Provide the (x, y) coordinate of the cell's center where the given text is located.  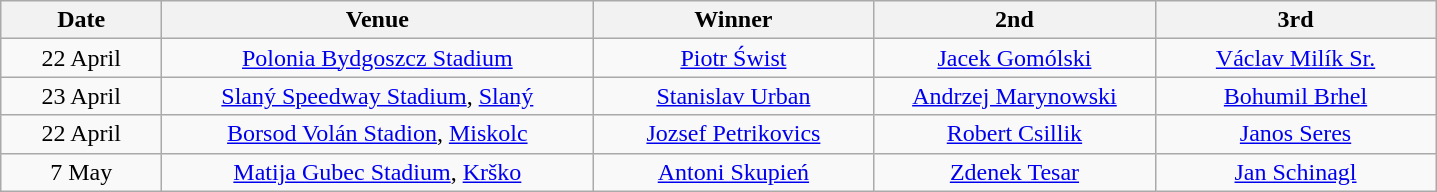
Date (82, 20)
Borsod Volán Stadion, Miskolc (378, 134)
3rd (1296, 20)
Slaný Speedway Stadium, Slaný (378, 96)
Venue (378, 20)
Andrzej Marynowski (1014, 96)
23 April (82, 96)
Matija Gubec Stadium, Krško (378, 172)
Bohumil Brhel (1296, 96)
Václav Milík Sr. (1296, 58)
Piotr Świst (734, 58)
2nd (1014, 20)
Jozsef Petrikovics (734, 134)
Antoni Skupień (734, 172)
Stanislav Urban (734, 96)
7 May (82, 172)
Janos Seres (1296, 134)
Jan Schinagl (1296, 172)
Polonia Bydgoszcz Stadium (378, 58)
Jacek Gomólski (1014, 58)
Zdenek Tesar (1014, 172)
Robert Csillik (1014, 134)
Winner (734, 20)
